Output the (X, Y) coordinate of the center of the cell containing the given text.  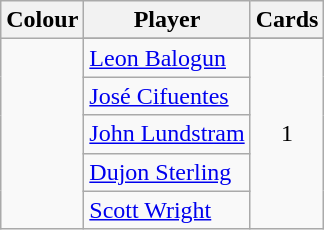
Player (167, 20)
Leon Balogun (167, 58)
John Lundstram (167, 134)
Colour (42, 20)
Scott Wright (167, 210)
Dujon Sterling (167, 172)
Cards (287, 20)
José Cifuentes (167, 96)
1 (287, 134)
